Extract the [X, Y] coordinate from the center of the cell holding the provided text.  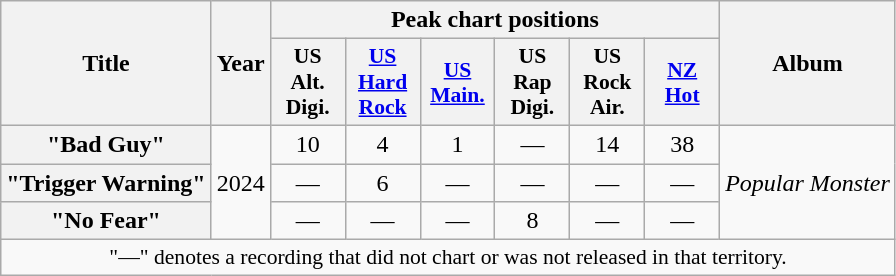
Peak chart positions [494, 20]
Popular Monster [808, 182]
2024 [240, 182]
NZHot [682, 82]
6 [382, 183]
US Rock Air. [608, 82]
US Alt. Digi. [308, 82]
"—" denotes a recording that did not chart or was not released in that territory. [448, 258]
US Hard Rock [382, 82]
Album [808, 64]
Title [106, 64]
"Bad Guy" [106, 144]
38 [682, 144]
US Rap Digi. [532, 82]
4 [382, 144]
"Trigger Warning" [106, 183]
14 [608, 144]
Year [240, 64]
"No Fear" [106, 221]
10 [308, 144]
8 [532, 221]
US Main. [458, 82]
1 [458, 144]
